Locate the cell with the specified text and output its [x, y] center coordinate. 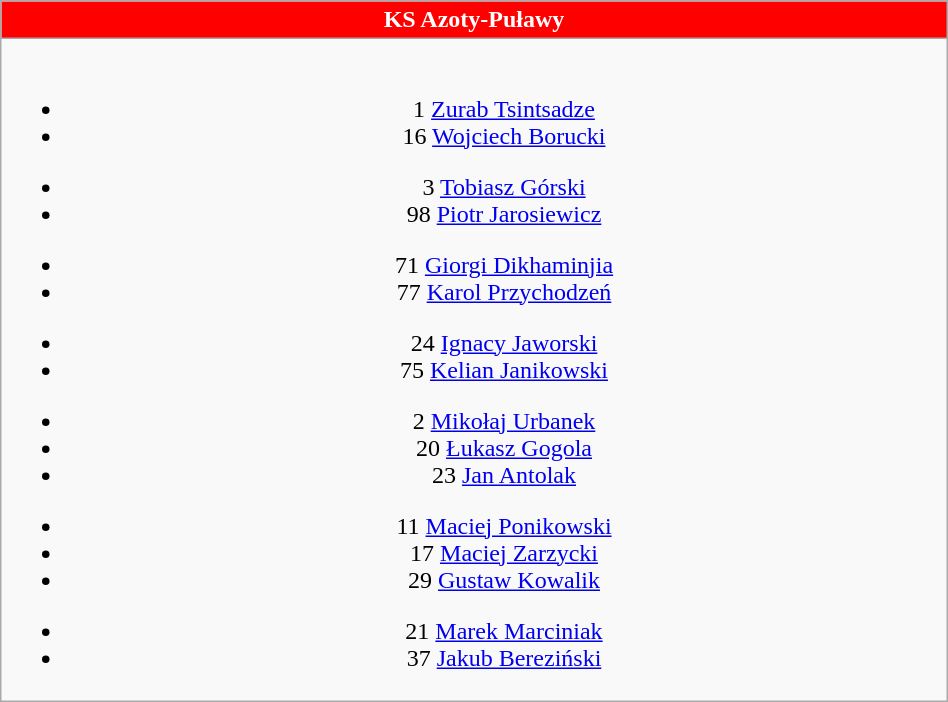
KS Azoty-Puławy [474, 20]
